For the text-containing cell, return its midpoint in (X, Y) coordinate format. 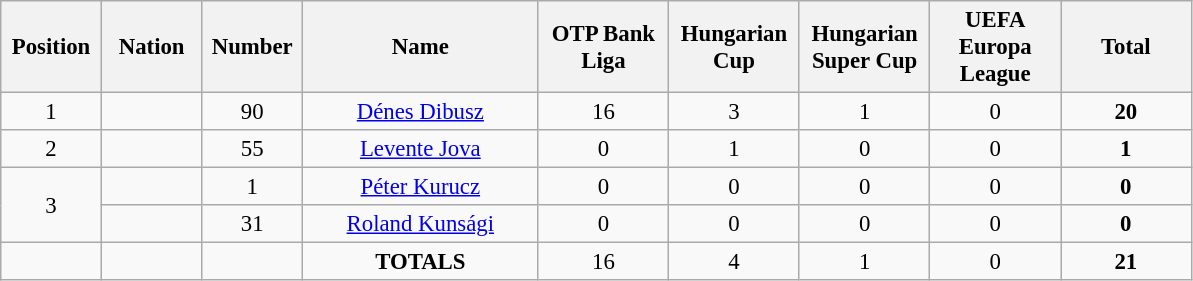
Name (421, 47)
2 (52, 149)
31 (252, 224)
21 (1126, 262)
UEFA Europa League (996, 47)
20 (1126, 112)
Number (252, 47)
Levente Jova (421, 149)
Roland Kunsági (421, 224)
Dénes Dibusz (421, 112)
55 (252, 149)
Nation (152, 47)
90 (252, 112)
TOTALS (421, 262)
Position (52, 47)
Hungarian Super Cup (864, 47)
OTP Bank Liga (604, 47)
Hungarian Cup (734, 47)
Péter Kurucz (421, 187)
Total (1126, 47)
4 (734, 262)
